Locate the cell with the specified text and output its (x, y) center coordinate. 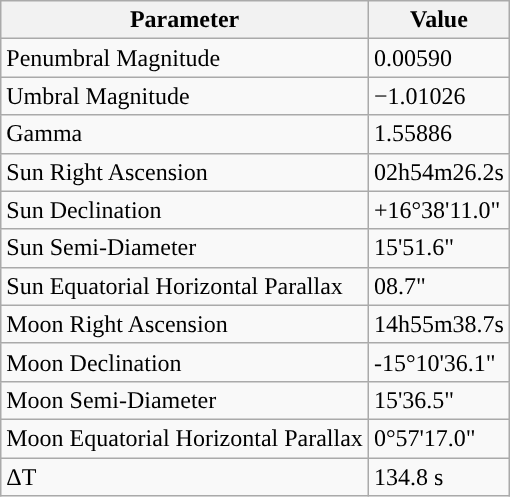
15'36.5" (438, 400)
0.00590 (438, 58)
ΔT (185, 477)
-15°10'36.1" (438, 362)
Sun Right Ascension (185, 172)
+16°38'11.0" (438, 210)
Moon Right Ascension (185, 324)
Moon Semi-Diameter (185, 400)
Sun Equatorial Horizontal Parallax (185, 286)
Moon Declination (185, 362)
Umbral Magnitude (185, 96)
0°57'17.0" (438, 438)
−1.01026 (438, 96)
15'51.6" (438, 248)
Sun Declination (185, 210)
134.8 s (438, 477)
02h54m26.2s (438, 172)
Value (438, 20)
Gamma (185, 134)
08.7" (438, 286)
Sun Semi-Diameter (185, 248)
Moon Equatorial Horizontal Parallax (185, 438)
14h55m38.7s (438, 324)
1.55886 (438, 134)
Parameter (185, 20)
Penumbral Magnitude (185, 58)
